Detect which cell encompasses the target text, then output its [X, Y] center coordinate. 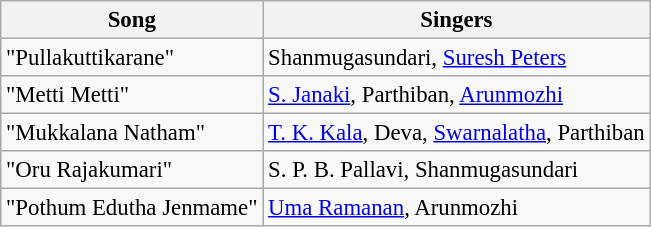
Shanmugasundari, Suresh Peters [456, 58]
"Oru Rajakumari" [132, 170]
Singers [456, 20]
Song [132, 20]
"Mukkalana Natham" [132, 133]
T. K. Kala, Deva, Swarnalatha, Parthiban [456, 133]
Uma Ramanan, Arunmozhi [456, 208]
"Pullakuttikarane" [132, 58]
"Pothum Edutha Jenmame" [132, 208]
S. Janaki, Parthiban, Arunmozhi [456, 95]
"Metti Metti" [132, 95]
S. P. B. Pallavi, Shanmugasundari [456, 170]
